Capture the cell that displays the provided text and extract its [x, y] central coordinate. 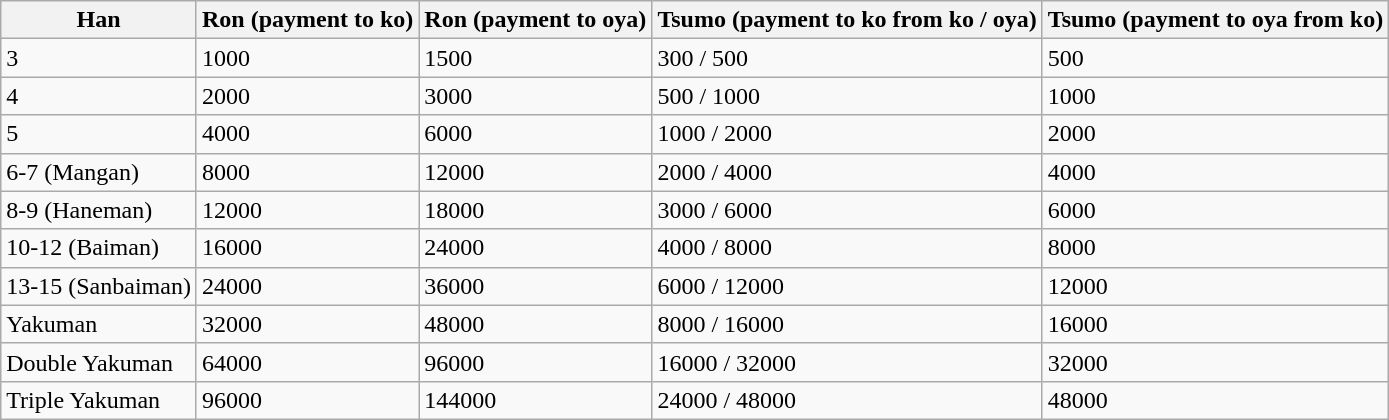
144000 [536, 400]
Ron (payment to oya) [536, 20]
64000 [307, 362]
500 / 1000 [847, 96]
Han [99, 20]
Yakuman [99, 324]
1500 [536, 58]
8000 / 16000 [847, 324]
Tsumo (payment to oya from ko) [1215, 20]
3000 [536, 96]
1000 / 2000 [847, 134]
5 [99, 134]
500 [1215, 58]
Triple Yakuman [99, 400]
Ron (payment to ko) [307, 20]
10-12 (Baiman) [99, 248]
16000 / 32000 [847, 362]
6000 / 12000 [847, 286]
13-15 (Sanbaiman) [99, 286]
8-9 (Haneman) [99, 210]
Tsumo (payment to ko from ko / oya) [847, 20]
4000 / 8000 [847, 248]
36000 [536, 286]
3000 / 6000 [847, 210]
6-7 (Mangan) [99, 172]
2000 / 4000 [847, 172]
24000 / 48000 [847, 400]
4 [99, 96]
18000 [536, 210]
Double Yakuman [99, 362]
300 / 500 [847, 58]
3 [99, 58]
